Find where the given text appears and provide that cell's center as [x, y] coordinate. 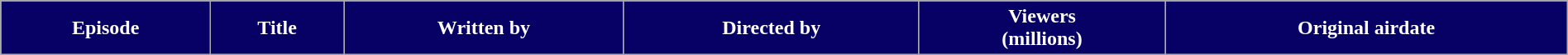
Directed by [771, 28]
Original airdate [1366, 28]
Episode [106, 28]
Written by [485, 28]
Title [278, 28]
Viewers(millions) [1042, 28]
